Return [x, y] of the center of cell containing provided text 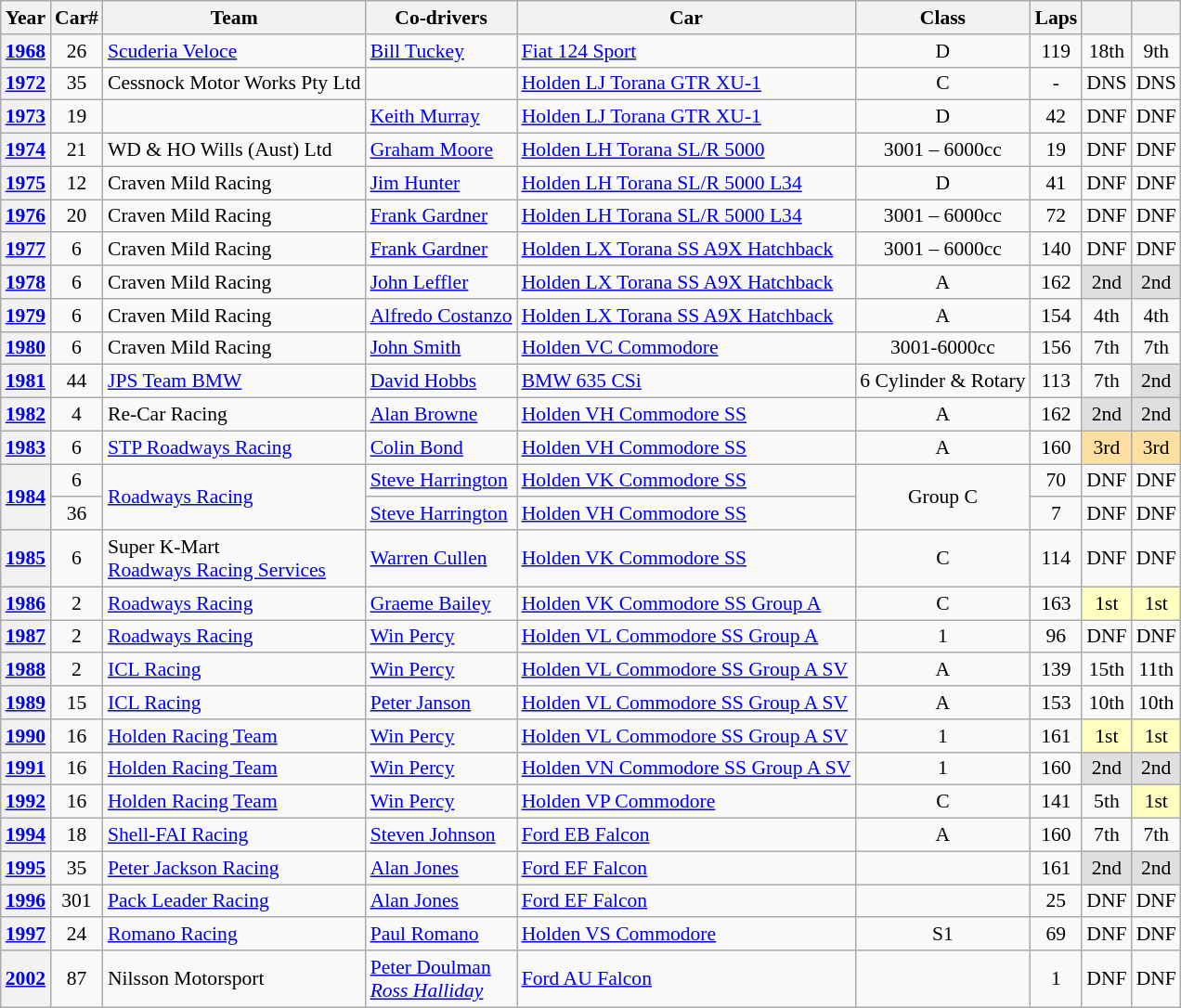
26 [76, 51]
1986 [26, 603]
Super K-Mart Roadways Racing Services [234, 559]
Holden VC Commodore [687, 348]
1992 [26, 802]
Car [687, 18]
1982 [26, 415]
119 [1057, 51]
7 [1057, 514]
Warren Cullen [442, 559]
12 [76, 183]
3001-6000cc [942, 348]
Holden VK Commodore SS Group A [687, 603]
1976 [26, 216]
41 [1057, 183]
Steven Johnson [442, 835]
1989 [26, 703]
1994 [26, 835]
John Leffler [442, 282]
WD & HO Wills (Aust) Ltd [234, 150]
21 [76, 150]
4 [76, 415]
96 [1057, 637]
1981 [26, 381]
11th [1157, 670]
5th [1107, 802]
1988 [26, 670]
113 [1057, 381]
1997 [26, 935]
70 [1057, 481]
Holden VL Commodore SS Group A [687, 637]
44 [76, 381]
1975 [26, 183]
301 [76, 901]
Laps [1057, 18]
156 [1057, 348]
Peter Janson [442, 703]
1984 [26, 498]
1987 [26, 637]
153 [1057, 703]
Peter Jackson Racing [234, 868]
Romano Racing [234, 935]
1985 [26, 559]
20 [76, 216]
JPS Team BMW [234, 381]
Fiat 124 Sport [687, 51]
Ford AU Falcon [687, 978]
114 [1057, 559]
9th [1157, 51]
1977 [26, 250]
Nilsson Motorsport [234, 978]
2002 [26, 978]
1995 [26, 868]
Ford EB Falcon [687, 835]
Year [26, 18]
72 [1057, 216]
1990 [26, 736]
1972 [26, 84]
S1 [942, 935]
18th [1107, 51]
141 [1057, 802]
John Smith [442, 348]
154 [1057, 316]
Team [234, 18]
Class [942, 18]
1978 [26, 282]
1974 [26, 150]
1968 [26, 51]
STP Roadways Racing [234, 447]
Bill Tuckey [442, 51]
42 [1057, 117]
15th [1107, 670]
Scuderia Veloce [234, 51]
25 [1057, 901]
1979 [26, 316]
BMW 635 CSi [687, 381]
163 [1057, 603]
Graham Moore [442, 150]
24 [76, 935]
140 [1057, 250]
Holden VS Commodore [687, 935]
69 [1057, 935]
Alan Browne [442, 415]
36 [76, 514]
Co-drivers [442, 18]
Holden VP Commodore [687, 802]
- [1057, 84]
Shell-FAI Racing [234, 835]
15 [76, 703]
Graeme Bailey [442, 603]
139 [1057, 670]
David Hobbs [442, 381]
Holden VN Commodore SS Group A SV [687, 769]
18 [76, 835]
6 Cylinder & Rotary [942, 381]
1983 [26, 447]
87 [76, 978]
Keith Murray [442, 117]
Peter Doulman Ross Halliday [442, 978]
1973 [26, 117]
Colin Bond [442, 447]
Holden LH Torana SL/R 5000 [687, 150]
Car# [76, 18]
Pack Leader Racing [234, 901]
Cessnock Motor Works Pty Ltd [234, 84]
Paul Romano [442, 935]
Jim Hunter [442, 183]
1996 [26, 901]
1991 [26, 769]
1980 [26, 348]
Re-Car Racing [234, 415]
Alfredo Costanzo [442, 316]
Group C [942, 498]
